Locate the cell with the specified text and output its (x, y) center coordinate. 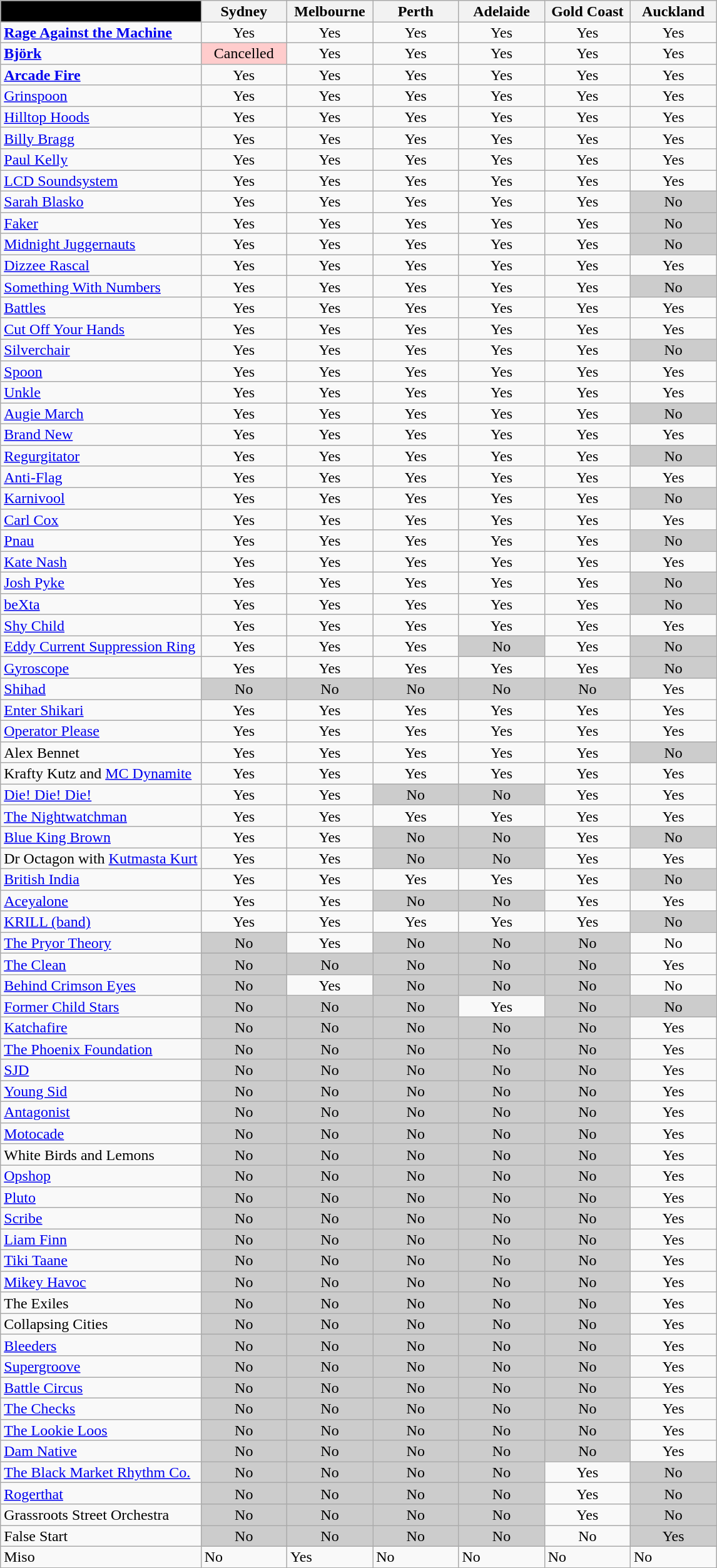
Sydney (244, 11)
Pluto (101, 1197)
Brand New (101, 435)
Alex Bennet (101, 752)
Young Sid (101, 1091)
Tiki Taane (101, 1261)
Krafty Kutz and MC Dynamite (101, 773)
Björk (101, 53)
Katchafire (101, 1027)
LCD Soundsystem (101, 181)
The Nightwatchman (101, 816)
Shy Child (101, 625)
Mikey Havoc (101, 1281)
Perth (415, 11)
Eddy Current Suppression Ring (101, 646)
Opshop (101, 1176)
Collapsing Cities (101, 1324)
Supergroove (101, 1367)
Arcade Fire (101, 74)
Behind Crimson Eyes (101, 985)
Enter Shikari (101, 710)
Operator Please (101, 731)
White Birds and Lemons (101, 1154)
Josh Pyke (101, 583)
Rage Against the Machine (101, 33)
Adelaide (502, 11)
Blue King Brown (101, 837)
Former Child Stars (101, 1006)
Melbourne (329, 11)
Liam Finn (101, 1240)
Cancelled (244, 53)
Paul Kelly (101, 160)
Something With Numbers (101, 287)
The Lookie Loos (101, 1430)
Regurgitator (101, 456)
Kate Nash (101, 562)
The Clean (101, 964)
The Checks (101, 1408)
Faker (101, 223)
KRILL (band) (101, 922)
Spoon (101, 371)
Rogerthat (101, 1494)
Unkle (101, 392)
Dizzee Rascal (101, 265)
Midnight Juggernauts (101, 244)
Antagonist (101, 1112)
Sarah Blasko (101, 201)
Miso (101, 1557)
The Black Market Rhythm Co. (101, 1472)
The Pryor Theory (101, 943)
Hilltop Hoods (101, 117)
False Start (101, 1536)
Dr Octagon with Kutmasta Kurt (101, 858)
British India (101, 879)
Bleeders (101, 1345)
Silverchair (101, 350)
beXta (101, 604)
Augie March (101, 414)
Motocade (101, 1133)
Anti-Flag (101, 477)
Battle Circus (101, 1388)
Battles (101, 308)
Dam Native (101, 1451)
Pnau (101, 541)
SJD (101, 1070)
Gyroscope (101, 668)
Aceyalone (101, 900)
Gold Coast (587, 11)
Cut Off Your Hands (101, 328)
Shihad (101, 689)
Grassroots Street Orchestra (101, 1515)
Karnivool (101, 498)
The Exiles (101, 1303)
Auckland (673, 11)
Scribe (101, 1218)
The Phoenix Foundation (101, 1049)
Billy Bragg (101, 138)
Grinspoon (101, 96)
Carl Cox (101, 519)
Die! Die! Die! (101, 795)
